Provide the (x, y) coordinate of the cell's center where the given text is located.  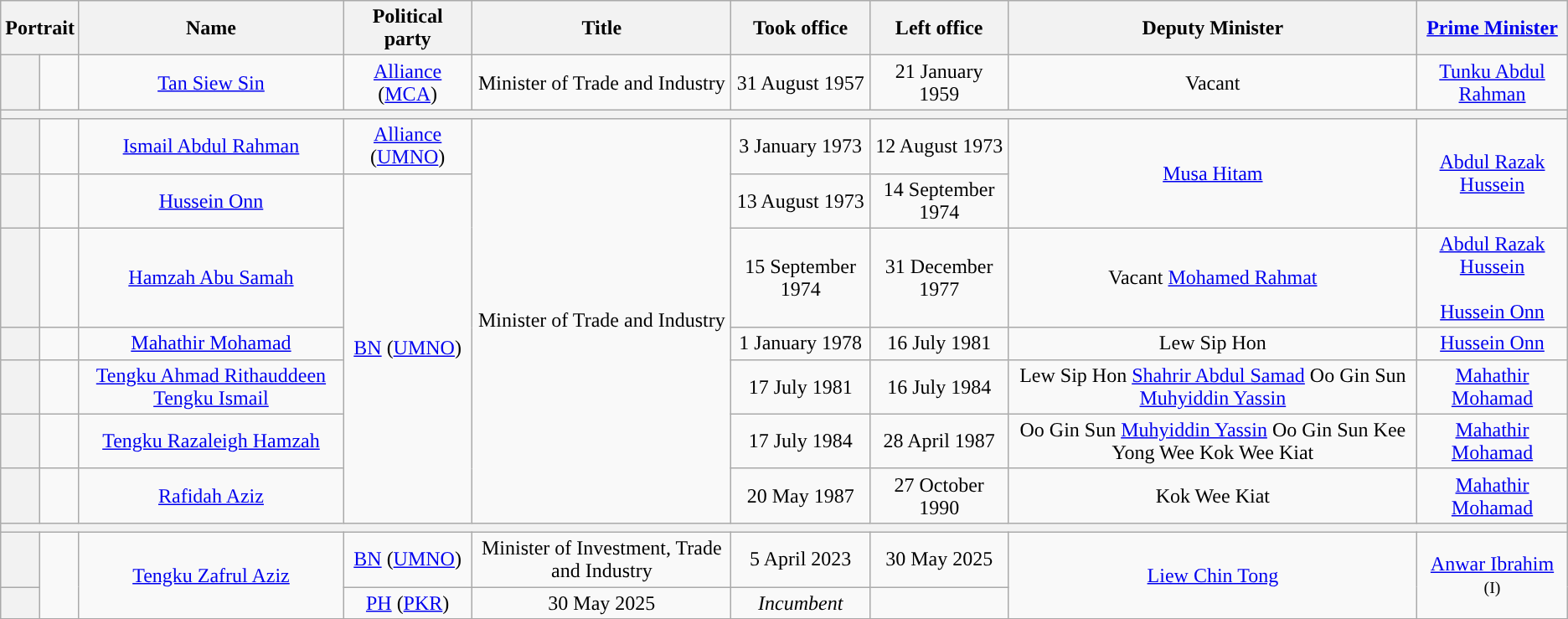
Vacant Mohamed Rahmat (1213, 278)
Political party (408, 28)
17 July 1984 (801, 441)
16 July 1984 (939, 387)
Alliance (UMNO) (408, 146)
Deputy Minister (1213, 28)
Portrait (40, 28)
Vacant (1213, 82)
Abdul Razak Hussein (1493, 173)
Incumbent (801, 602)
Prime Minister (1493, 28)
Alliance (MCA) (408, 82)
Minister of Investment, Trade and Industry (601, 560)
15 September 1974 (801, 278)
31 December 1977 (939, 278)
13 August 1973 (801, 201)
21 January 1959 (939, 82)
Lew Sip Hon (1213, 343)
Took office (801, 28)
14 September 1974 (939, 201)
Tengku Zafrul Aziz (211, 575)
Tunku Abdul Rahman (1493, 82)
Lew Sip Hon Shahrir Abdul Samad Oo Gin Sun Muhyiddin Yassin (1213, 387)
3 January 1973 (801, 146)
12 August 1973 (939, 146)
Kok Wee Kiat (1213, 496)
Tengku Razaleigh Hamzah (211, 441)
1 January 1978 (801, 343)
Anwar Ibrahim(I) (1493, 575)
20 May 1987 (801, 496)
Abdul Razak HusseinHussein Onn (1493, 278)
Tengku Ahmad Rithauddeen Tengku Ismail (211, 387)
Rafidah Aziz (211, 496)
17 July 1981 (801, 387)
Title (601, 28)
Hamzah Abu Samah (211, 278)
Ismail Abdul Rahman (211, 146)
16 July 1981 (939, 343)
Oo Gin Sun Muhyiddin Yassin Oo Gin Sun Kee Yong Wee Kok Wee Kiat (1213, 441)
Liew Chin Tong (1213, 575)
PH (PKR) (408, 602)
5 April 2023 (801, 560)
Musa Hitam (1213, 173)
31 August 1957 (801, 82)
Tan Siew Sin (211, 82)
28 April 1987 (939, 441)
Name (211, 28)
27 October 1990 (939, 496)
Left office (939, 28)
